Detect which cell encompasses the target text, then output its (X, Y) center coordinate. 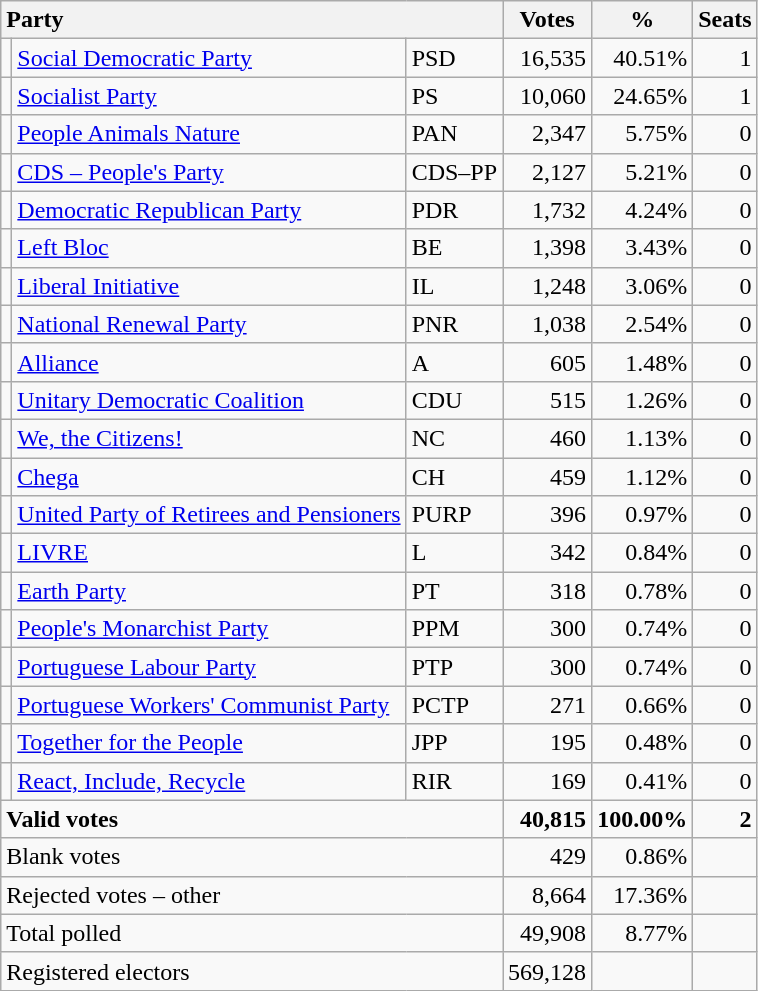
Party (252, 20)
PDR (454, 210)
0.48% (642, 743)
2,127 (548, 172)
NC (454, 438)
IL (454, 286)
0.78% (642, 591)
A (454, 362)
Social Democratic Party (209, 58)
BE (454, 248)
Seats (725, 20)
49,908 (548, 933)
Votes (548, 20)
100.00% (642, 819)
1,732 (548, 210)
PNR (454, 324)
Left Bloc (209, 248)
Alliance (209, 362)
Blank votes (252, 857)
CH (454, 477)
169 (548, 781)
0.41% (642, 781)
Democratic Republican Party (209, 210)
2.54% (642, 324)
Valid votes (252, 819)
Total polled (252, 933)
PS (454, 96)
People's Monarchist Party (209, 629)
PPM (454, 629)
PAN (454, 134)
PTP (454, 667)
605 (548, 362)
195 (548, 743)
5.21% (642, 172)
1,398 (548, 248)
5.75% (642, 134)
CDS – People's Party (209, 172)
Earth Party (209, 591)
Chega (209, 477)
0.86% (642, 857)
1.12% (642, 477)
0.84% (642, 553)
L (454, 553)
National Renewal Party (209, 324)
PCTP (454, 705)
17.36% (642, 895)
JPP (454, 743)
3.06% (642, 286)
2,347 (548, 134)
4.24% (642, 210)
Portuguese Labour Party (209, 667)
1.48% (642, 362)
We, the Citizens! (209, 438)
1.13% (642, 438)
1,038 (548, 324)
460 (548, 438)
8.77% (642, 933)
CDU (454, 400)
0.97% (642, 515)
Rejected votes – other (252, 895)
1,248 (548, 286)
LIVRE (209, 553)
515 (548, 400)
16,535 (548, 58)
PSD (454, 58)
318 (548, 591)
0.66% (642, 705)
Unitary Democratic Coalition (209, 400)
Together for the People (209, 743)
342 (548, 553)
10,060 (548, 96)
40.51% (642, 58)
569,128 (548, 971)
40,815 (548, 819)
Socialist Party (209, 96)
459 (548, 477)
PT (454, 591)
RIR (454, 781)
1.26% (642, 400)
% (642, 20)
Registered electors (252, 971)
3.43% (642, 248)
8,664 (548, 895)
Liberal Initiative (209, 286)
CDS–PP (454, 172)
24.65% (642, 96)
Portuguese Workers' Communist Party (209, 705)
429 (548, 857)
271 (548, 705)
PURP (454, 515)
United Party of Retirees and Pensioners (209, 515)
React, Include, Recycle (209, 781)
2 (725, 819)
396 (548, 515)
People Animals Nature (209, 134)
